Determine the (X, Y) coordinate at the center of the cell enclosing the given text.  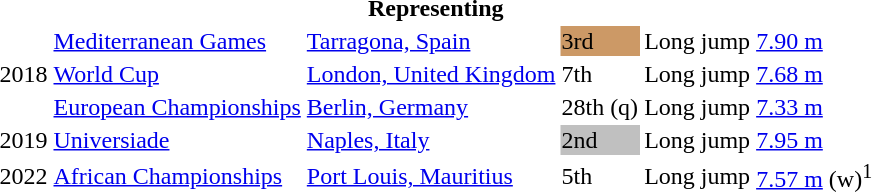
28th (q) (600, 107)
7th (600, 74)
London, United Kingdom (431, 74)
World Cup (177, 74)
Tarragona, Spain (431, 41)
Universiade (177, 140)
Berlin, Germany (431, 107)
Mediterranean Games (177, 41)
Naples, Italy (431, 140)
2nd (600, 140)
European Championships (177, 107)
3rd (600, 41)
